Return (X, Y) of the center of cell containing provided text 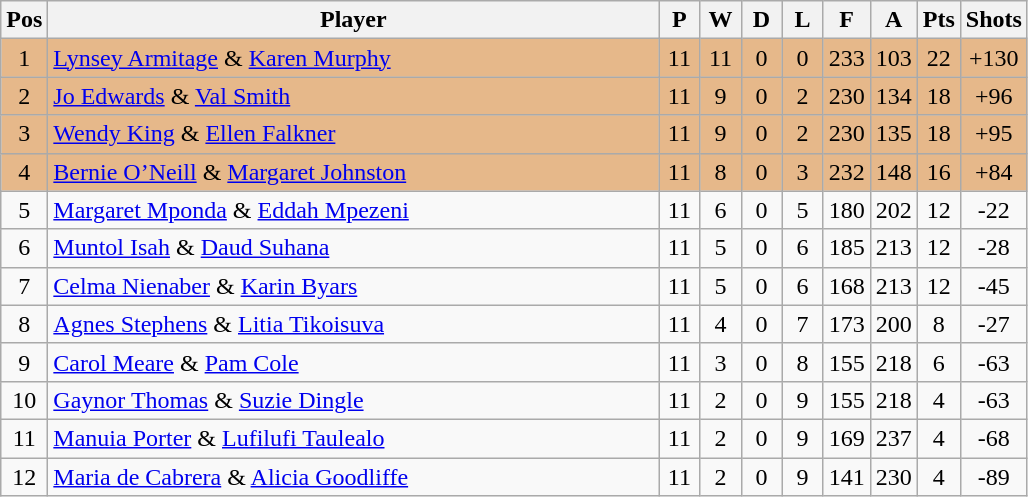
-68 (994, 438)
141 (846, 477)
Margaret Mponda & Eddah Mpezeni (354, 210)
200 (894, 324)
173 (846, 324)
-28 (994, 248)
Manuia Porter & Lufilufi Taulealo (354, 438)
Shots (994, 20)
237 (894, 438)
-89 (994, 477)
A (894, 20)
232 (846, 172)
10 (24, 400)
P (680, 20)
-45 (994, 286)
180 (846, 210)
169 (846, 438)
202 (894, 210)
F (846, 20)
+96 (994, 96)
233 (846, 58)
135 (894, 134)
Carol Meare & Pam Cole (354, 362)
Bernie O’Neill & Margaret Johnston (354, 172)
+95 (994, 134)
168 (846, 286)
L (802, 20)
+130 (994, 58)
Muntol Isah & Daud Suhana (354, 248)
-27 (994, 324)
1 (24, 58)
Pts (938, 20)
16 (938, 172)
Player (354, 20)
103 (894, 58)
Maria de Cabrera & Alicia Goodliffe (354, 477)
22 (938, 58)
Wendy King & Ellen Falkner (354, 134)
Gaynor Thomas & Suzie Dingle (354, 400)
Celma Nienaber & Karin Byars (354, 286)
-22 (994, 210)
Agnes Stephens & Litia Tikoisuva (354, 324)
134 (894, 96)
W (720, 20)
Pos (24, 20)
185 (846, 248)
Jo Edwards & Val Smith (354, 96)
D (762, 20)
Lynsey Armitage & Karen Murphy (354, 58)
+84 (994, 172)
148 (894, 172)
